Search for the cell housing the specified text and yield its [X, Y] center coordinate. 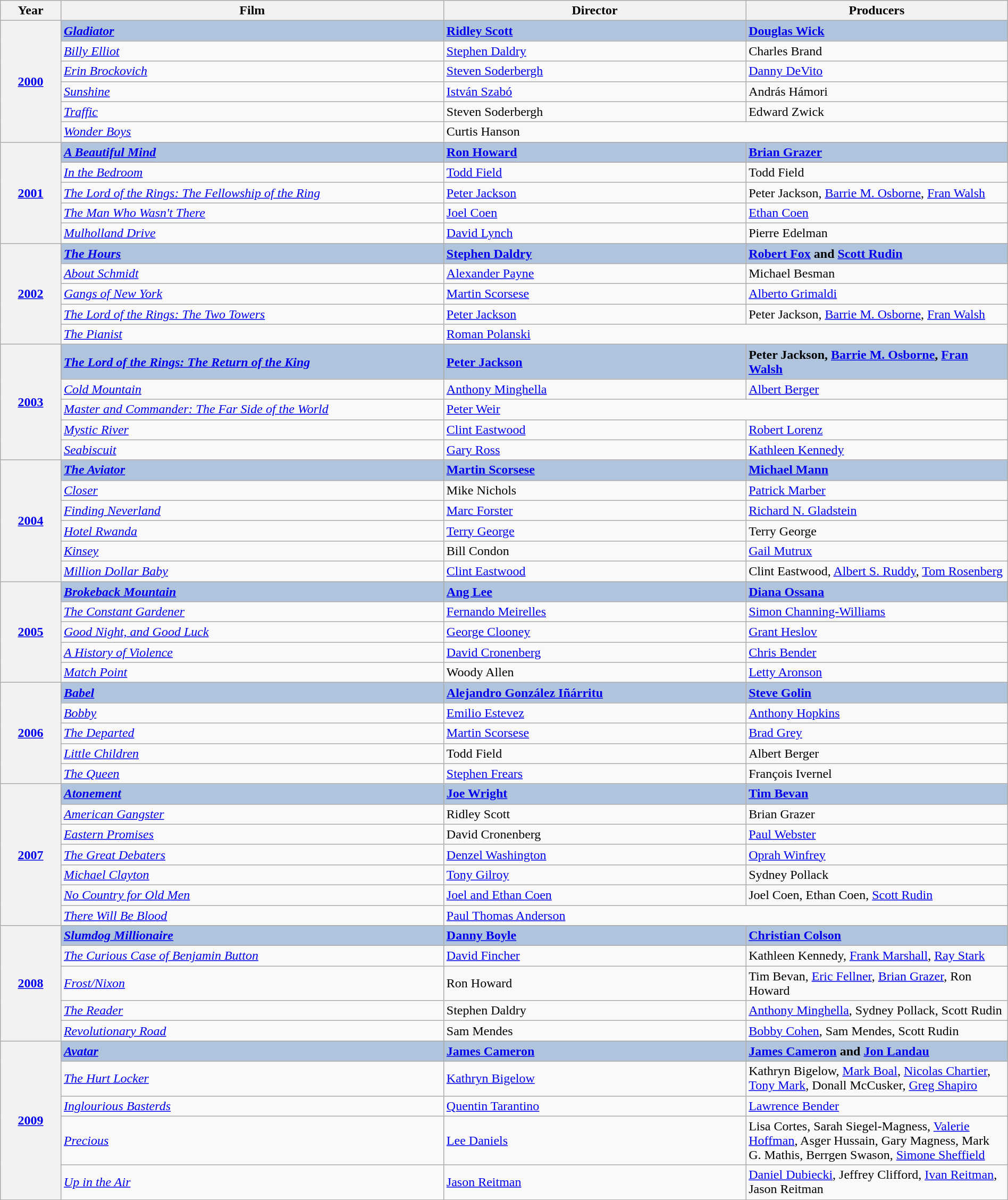
Mike Nichols [594, 490]
Anthony Minghella, Sydney Pollack, Scott Rudin [877, 1011]
Pierre Edelman [877, 233]
Bobby [252, 713]
Steve Golin [877, 693]
Hotel Rwanda [252, 531]
The Departed [252, 733]
Lawrence Bender [877, 1106]
There Will Be Blood [252, 915]
2007 [31, 854]
2000 [31, 81]
Eastern Promises [252, 834]
Grant Heslov [877, 632]
András Hámori [877, 91]
Kathleen Kennedy [877, 450]
Closer [252, 490]
2004 [31, 521]
István Szabó [594, 91]
Robert Fox and Scott Rudin [877, 254]
Danny Boyle [594, 936]
Stephen Frears [594, 774]
Tim Bevan, Eric Fellner, Brian Grazer, Ron Howard [877, 984]
David Lynch [594, 233]
Anthony Hopkins [877, 713]
Brad Grey [877, 733]
Kinsey [252, 551]
Producers [877, 11]
Letty Aronson [877, 673]
Denzel Washington [594, 854]
Kathryn Bigelow, Mark Boal, Nicolas Chartier, Tony Mark, Donall McCusker, Greg Shapiro [877, 1078]
Peter Weir [725, 409]
2001 [31, 192]
Woody Allen [594, 673]
Avatar [252, 1051]
The Queen [252, 774]
Curtis Hanson [725, 132]
Bobby Cohen, Sam Mendes, Scott Rudin [877, 1031]
Million Dollar Baby [252, 571]
Edward Zwick [877, 112]
The Great Debaters [252, 854]
Chris Bender [877, 652]
The Lord of the Rings: The Return of the King [252, 362]
Simon Channing-Williams [877, 612]
Sam Mendes [594, 1031]
Kathryn Bigelow [594, 1078]
Billy Elliot [252, 51]
Richard N. Gladstein [877, 510]
Ethan Coen [877, 213]
Ang Lee [594, 592]
The Pianist [252, 334]
The Hurt Locker [252, 1078]
Joel Coen, Ethan Coen, Scott Rudin [877, 895]
George Clooney [594, 632]
Good Night, and Good Luck [252, 632]
The Hours [252, 254]
Wonder Boys [252, 132]
Fernando Meirelles [594, 612]
2009 [31, 1120]
Oprah Winfrey [877, 854]
Roman Polanski [725, 334]
Film [252, 11]
Clint Eastwood, Albert S. Ruddy, Tom Rosenberg [877, 571]
David Fincher [594, 956]
2006 [31, 733]
Brokeback Mountain [252, 592]
American Gangster [252, 814]
Mystic River [252, 430]
Paul Webster [877, 834]
Tim Bevan [877, 794]
Gary Ross [594, 450]
2005 [31, 632]
Michael Mann [877, 470]
Precious [252, 1140]
2008 [31, 984]
Slumdog Millionaire [252, 936]
Bill Condon [594, 551]
Gangs of New York [252, 294]
Seabiscuit [252, 450]
James Cameron [594, 1051]
Marc Forster [594, 510]
Daniel Dubiecki, Jeffrey Clifford, Ivan Reitman, Jason Reitman [877, 1182]
Finding Neverland [252, 510]
Patrick Marber [877, 490]
Traffic [252, 112]
Alberto Grimaldi [877, 294]
Lisa Cortes, Sarah Siegel-Magness, Valerie Hoffman, Asger Hussain, Gary Magness, Mark G. Mathis, Berrgen Swason, Simone Sheffield [877, 1140]
Sunshine [252, 91]
Mulholland Drive [252, 233]
The Lord of the Rings: The Two Towers [252, 314]
Master and Commander: The Far Side of the World [252, 409]
The Man Who Wasn't There [252, 213]
Babel [252, 693]
James Cameron and Jon Landau [877, 1051]
Frost/Nixon [252, 984]
No Country for Old Men [252, 895]
Atonement [252, 794]
Revolutionary Road [252, 1031]
The Constant Gardener [252, 612]
Sydney Pollack [877, 875]
About Schmidt [252, 274]
Christian Colson [877, 936]
Lee Daniels [594, 1140]
Quentin Tarantino [594, 1106]
Douglas Wick [877, 31]
2002 [31, 294]
A Beautiful Mind [252, 152]
Kathleen Kennedy, Frank Marshall, Ray Stark [877, 956]
Alexander Payne [594, 274]
Michael Besman [877, 274]
Charles Brand [877, 51]
Erin Brockovich [252, 71]
Emilio Estevez [594, 713]
Tony Gilroy [594, 875]
Robert Lorenz [877, 430]
Alejandro González Iñárritu [594, 693]
Inglourious Basterds [252, 1106]
Up in the Air [252, 1182]
Paul Thomas Anderson [725, 915]
Danny DeVito [877, 71]
Gail Mutrux [877, 551]
A History of Violence [252, 652]
Gladiator [252, 31]
Match Point [252, 673]
François Ivernel [877, 774]
Little Children [252, 753]
Joel and Ethan Coen [594, 895]
Michael Clayton [252, 875]
The Aviator [252, 470]
The Reader [252, 1011]
The Lord of the Rings: The Fellowship of the Ring [252, 192]
Joel Coen [594, 213]
Joe Wright [594, 794]
Year [31, 11]
2003 [31, 402]
Director [594, 11]
The Curious Case of Benjamin Button [252, 956]
In the Bedroom [252, 172]
Diana Ossana [877, 592]
Cold Mountain [252, 389]
Anthony Minghella [594, 389]
Jason Reitman [594, 1182]
